Pinpoint the cell where the given text exists, returning its [x, y] midpoint coordinate. 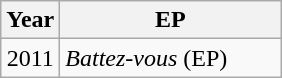
EP [170, 20]
Battez-vous (EP) [170, 58]
Year [30, 20]
2011 [30, 58]
